Find where the given text appears and provide that cell's center as [X, Y] coordinate. 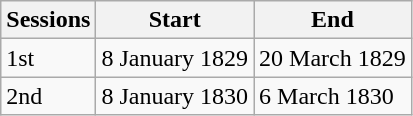
20 March 1829 [333, 58]
8 January 1829 [175, 58]
8 January 1830 [175, 96]
Sessions [48, 20]
6 March 1830 [333, 96]
1st [48, 58]
2nd [48, 96]
End [333, 20]
Start [175, 20]
